Provide the [x, y] coordinate of the cell's center where the given text is located.  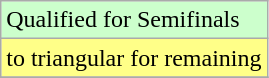
Qualified for Semifinals [134, 20]
to triangular for remaining [134, 58]
